Capture the cell that displays the provided text and extract its [x, y] central coordinate. 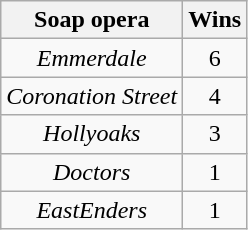
3 [215, 134]
EastEnders [92, 210]
Doctors [92, 172]
Soap opera [92, 20]
Coronation Street [92, 96]
6 [215, 58]
4 [215, 96]
Emmerdale [92, 58]
Hollyoaks [92, 134]
Wins [215, 20]
